Output the [X, Y] coordinate of the center of the cell containing the given text.  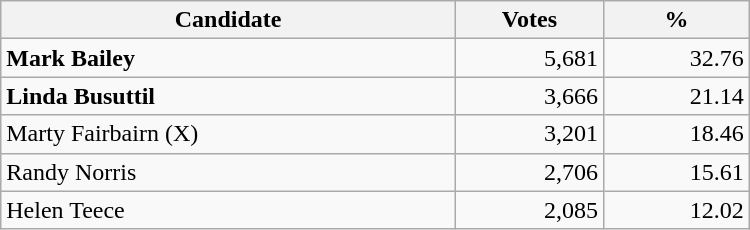
3,201 [529, 134]
15.61 [677, 172]
Helen Teece [228, 210]
5,681 [529, 58]
21.14 [677, 96]
Randy Norris [228, 172]
Marty Fairbairn (X) [228, 134]
12.02 [677, 210]
% [677, 20]
Candidate [228, 20]
18.46 [677, 134]
2,085 [529, 210]
Linda Busuttil [228, 96]
3,666 [529, 96]
32.76 [677, 58]
Votes [529, 20]
2,706 [529, 172]
Mark Bailey [228, 58]
